Output the (x, y) coordinate of the center of the cell containing the given text.  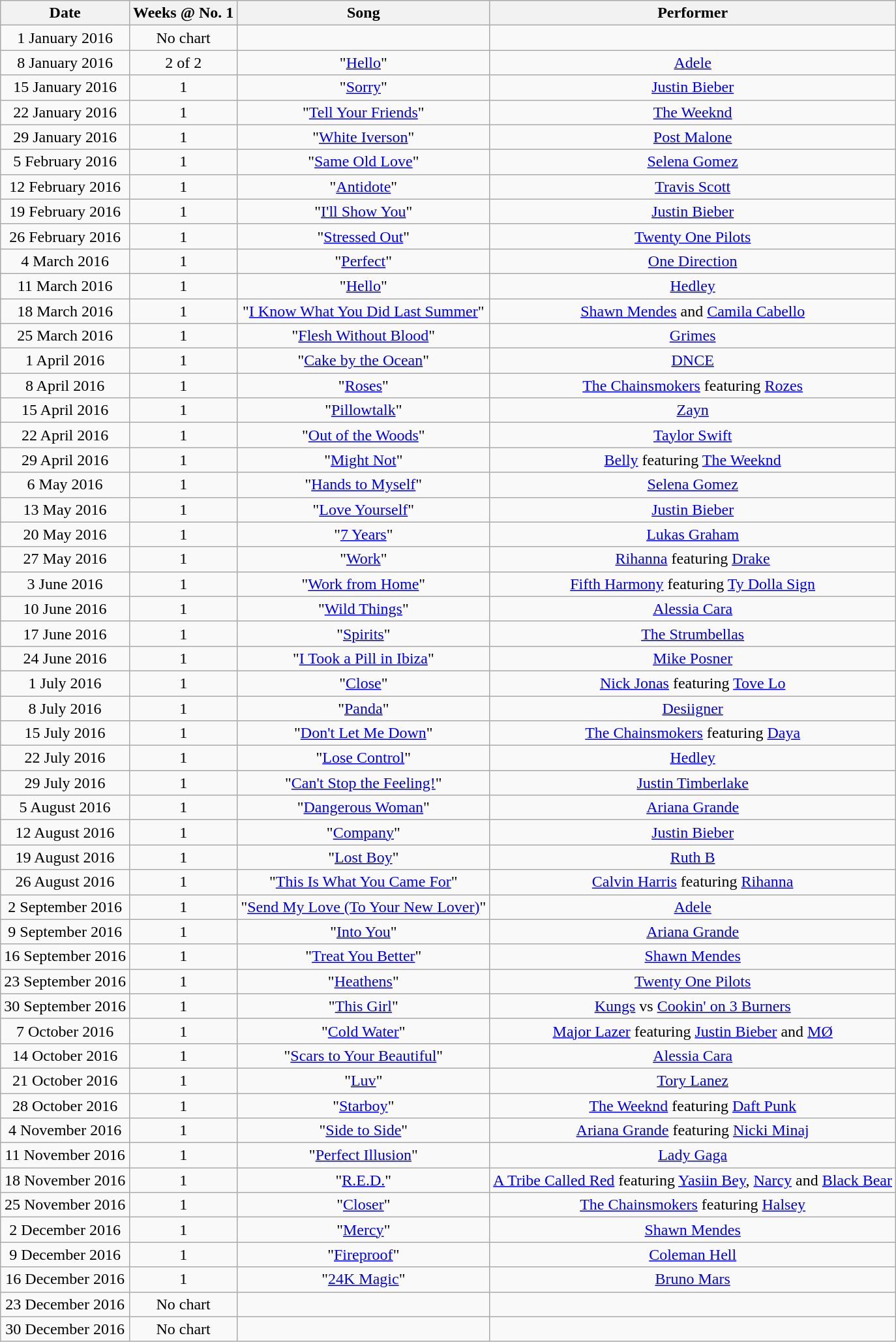
The Chainsmokers featuring Halsey (693, 1205)
Justin Timberlake (693, 783)
29 July 2016 (65, 783)
18 November 2016 (65, 1180)
18 March 2016 (65, 311)
23 September 2016 (65, 981)
"Fireproof" (364, 1255)
19 February 2016 (65, 211)
29 April 2016 (65, 460)
3 June 2016 (65, 584)
4 November 2016 (65, 1131)
Travis Scott (693, 187)
11 March 2016 (65, 286)
"Heathens" (364, 981)
DNCE (693, 361)
Song (364, 13)
"Roses" (364, 386)
"Can't Stop the Feeling!" (364, 783)
"Lost Boy" (364, 857)
16 September 2016 (65, 956)
2 September 2016 (65, 907)
"Perfect" (364, 261)
"Scars to Your Beautiful" (364, 1056)
"I'll Show You" (364, 211)
27 May 2016 (65, 559)
1 April 2016 (65, 361)
7 October 2016 (65, 1031)
Major Lazer featuring Justin Bieber and MØ (693, 1031)
"7 Years" (364, 534)
"Closer" (364, 1205)
12 August 2016 (65, 832)
Ariana Grande featuring Nicki Minaj (693, 1131)
19 August 2016 (65, 857)
29 January 2016 (65, 137)
Fifth Harmony featuring Ty Dolla Sign (693, 584)
15 July 2016 (65, 733)
1 January 2016 (65, 38)
1 July 2016 (65, 683)
"Tell Your Friends" (364, 112)
"Spirits" (364, 633)
21 October 2016 (65, 1080)
The Weeknd featuring Daft Punk (693, 1106)
25 March 2016 (65, 336)
Post Malone (693, 137)
9 December 2016 (65, 1255)
"Cold Water" (364, 1031)
Rihanna featuring Drake (693, 559)
10 June 2016 (65, 609)
Performer (693, 13)
4 March 2016 (65, 261)
Zayn (693, 410)
One Direction (693, 261)
The Weeknd (693, 112)
"Wild Things" (364, 609)
Lukas Graham (693, 534)
"R.E.D." (364, 1180)
Lady Gaga (693, 1155)
"I Took a Pill in Ibiza" (364, 658)
Kungs vs Cookin' on 3 Burners (693, 1006)
"Pillowtalk" (364, 410)
17 June 2016 (65, 633)
16 December 2016 (65, 1279)
"Might Not" (364, 460)
26 August 2016 (65, 882)
Desiigner (693, 708)
"Stressed Out" (364, 236)
11 November 2016 (65, 1155)
2 December 2016 (65, 1230)
Tory Lanez (693, 1080)
2 of 2 (183, 63)
"Lose Control" (364, 758)
The Chainsmokers featuring Rozes (693, 386)
30 December 2016 (65, 1329)
14 October 2016 (65, 1056)
30 September 2016 (65, 1006)
25 November 2016 (65, 1205)
"This Girl" (364, 1006)
The Chainsmokers featuring Daya (693, 733)
"Into You" (364, 932)
"Work from Home" (364, 584)
"Hands to Myself" (364, 485)
26 February 2016 (65, 236)
"Perfect Illusion" (364, 1155)
"Don't Let Me Down" (364, 733)
Calvin Harris featuring Rihanna (693, 882)
"Dangerous Woman" (364, 808)
"Close" (364, 683)
Date (65, 13)
"Luv" (364, 1080)
"I Know What You Did Last Summer" (364, 311)
"Panda" (364, 708)
Weeks @ No. 1 (183, 13)
Mike Posner (693, 658)
23 December 2016 (65, 1304)
5 August 2016 (65, 808)
"Same Old Love" (364, 162)
"Treat You Better" (364, 956)
"Love Yourself" (364, 510)
9 September 2016 (65, 932)
A Tribe Called Red featuring Yasiin Bey, Narcy and Black Bear (693, 1180)
Taylor Swift (693, 435)
"Work" (364, 559)
The Strumbellas (693, 633)
22 April 2016 (65, 435)
"This Is What You Came For" (364, 882)
"Sorry" (364, 87)
"White Iverson" (364, 137)
Ruth B (693, 857)
"Antidote" (364, 187)
5 February 2016 (65, 162)
"Mercy" (364, 1230)
Coleman Hell (693, 1255)
12 February 2016 (65, 187)
6 May 2016 (65, 485)
20 May 2016 (65, 534)
"Side to Side" (364, 1131)
Nick Jonas featuring Tove Lo (693, 683)
"Send My Love (To Your New Lover)" (364, 907)
28 October 2016 (65, 1106)
"Out of the Woods" (364, 435)
8 January 2016 (65, 63)
Grimes (693, 336)
"Cake by the Ocean" (364, 361)
8 April 2016 (65, 386)
15 January 2016 (65, 87)
Bruno Mars (693, 1279)
22 July 2016 (65, 758)
"Flesh Without Blood" (364, 336)
"24K Magic" (364, 1279)
15 April 2016 (65, 410)
22 January 2016 (65, 112)
"Company" (364, 832)
13 May 2016 (65, 510)
"Starboy" (364, 1106)
24 June 2016 (65, 658)
8 July 2016 (65, 708)
Shawn Mendes and Camila Cabello (693, 311)
Belly featuring The Weeknd (693, 460)
